Find where the given text appears and provide that cell's center as [X, Y] coordinate. 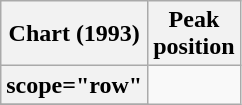
Peakposition [194, 34]
Chart (1993) [74, 34]
scope="row" [74, 85]
